Pinpoint the cell where the given text exists, returning its (x, y) midpoint coordinate. 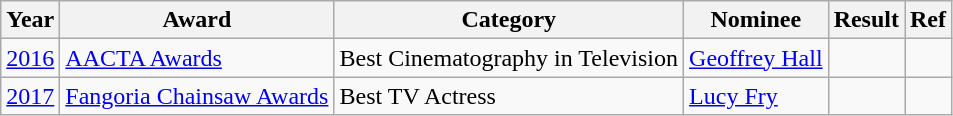
Geoffrey Hall (756, 58)
Fangoria Chainsaw Awards (197, 96)
2016 (30, 58)
Year (30, 20)
Award (197, 20)
Ref (928, 20)
Nominee (756, 20)
Result (866, 20)
Best TV Actress (509, 96)
Category (509, 20)
2017 (30, 96)
Best Cinematography in Television (509, 58)
AACTA Awards (197, 58)
Lucy Fry (756, 96)
